Return the (X, Y) coordinate for the center point of the cell that contains the specified text.  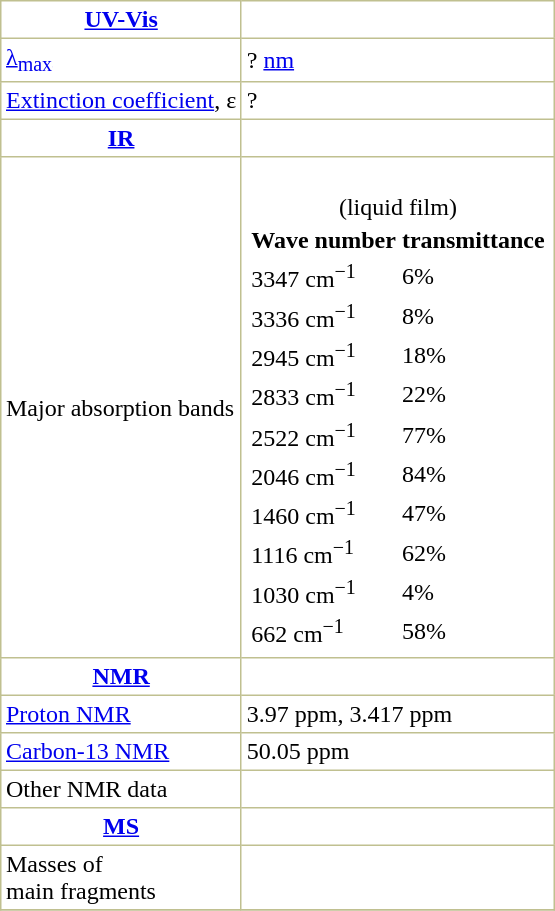
NMR (122, 677)
Proton NMR (122, 715)
58% (473, 632)
IR (122, 139)
662 cm−1 (324, 632)
Masses of main fragments (122, 878)
84% (473, 474)
2522 cm−1 (324, 434)
2046 cm−1 (324, 474)
18% (473, 355)
1116 cm−1 (324, 553)
Carbon-13 NMR (122, 752)
λmax (122, 60)
3336 cm−1 (324, 316)
MS (122, 827)
Extinction coefficient, ε (122, 101)
? nm (398, 60)
6% (473, 276)
1030 cm−1 (324, 592)
3.97 ppm, 3.417 ppm (398, 715)
4% (473, 592)
Major absorption bands (122, 408)
50.05 ppm (398, 752)
1460 cm−1 (324, 513)
Other NMR data (122, 790)
77% (473, 434)
8% (473, 316)
? (398, 101)
transmittance (473, 240)
3347 cm−1 (324, 276)
UV-Vis (122, 20)
2945 cm−1 (324, 355)
62% (473, 553)
22% (473, 395)
2833 cm−1 (324, 395)
Wave number (324, 240)
47% (473, 513)
(liquid film) (398, 207)
